Scan for the cell matching the given text and deliver its (x, y) coordinate at center. 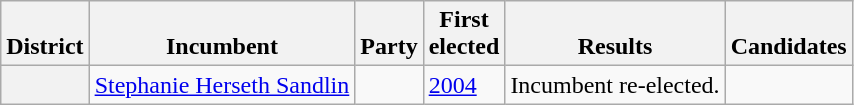
Incumbent re-elected. (615, 85)
Results (615, 34)
Candidates (788, 34)
District (45, 34)
Party (389, 34)
2004 (464, 85)
Stephanie Herseth Sandlin (222, 85)
Incumbent (222, 34)
Firstelected (464, 34)
